Identify which cell holds the provided text, then report its (X, Y) central coordinate. 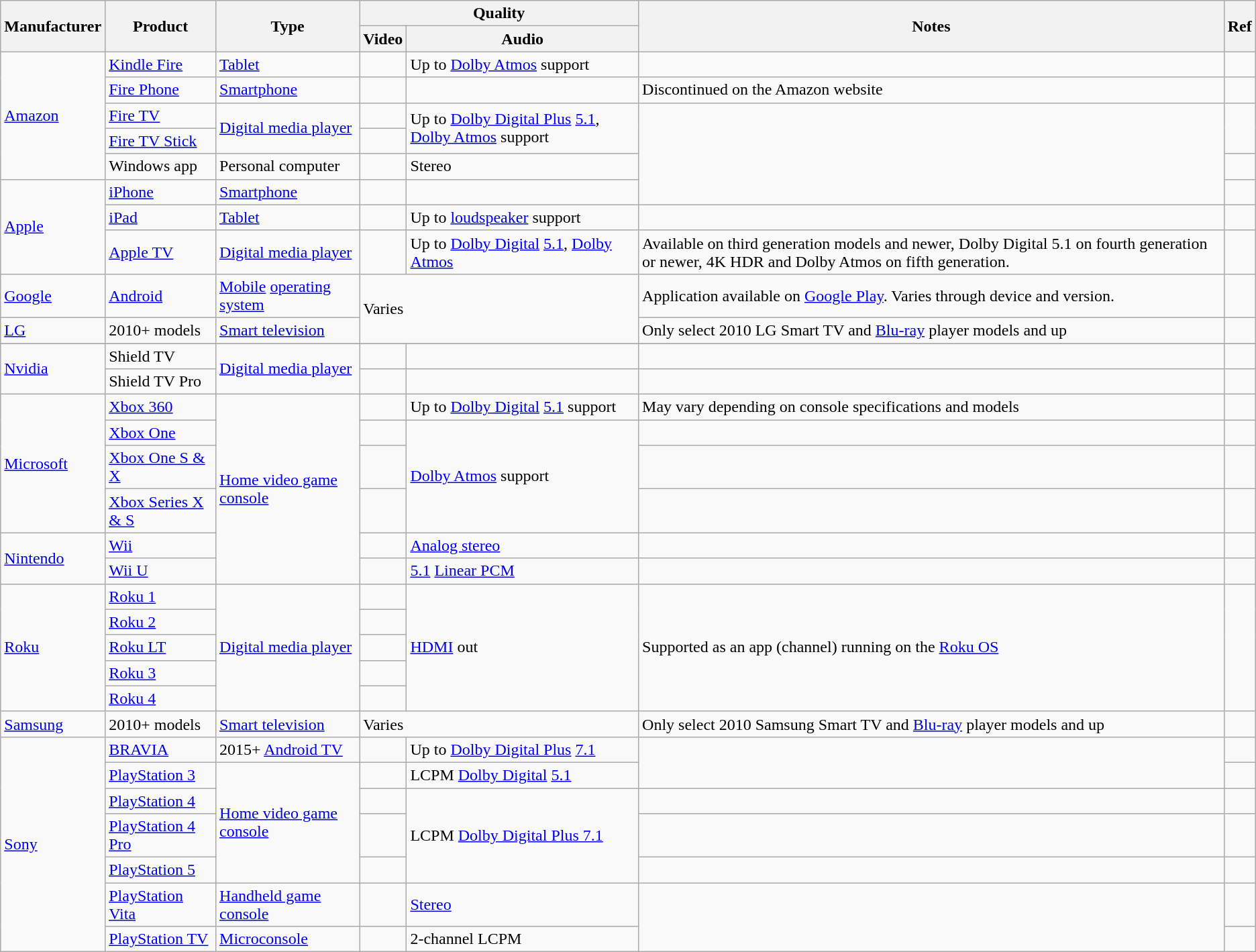
Up to Dolby Digital Plus 5.1, Dolby Atmos support (523, 128)
Roku 2 (161, 622)
Wii U (161, 571)
Video (383, 39)
Roku 4 (161, 698)
Xbox 360 (161, 407)
Nvidia (53, 369)
Quality (499, 13)
iPad (161, 217)
Mobile operating system (288, 295)
Up to loudspeaker support (523, 217)
BRAVIA (161, 749)
Discontinued on the Amazon website (931, 90)
Application available on Google Play. Varies through device and version. (931, 295)
LG (53, 330)
LCPM Dolby Digital 5.1 (523, 775)
Fire Phone (161, 90)
Amazon (53, 115)
May vary depending on console specifications and models (931, 407)
2015+ Android TV (288, 749)
Supported as an app (channel) running on the Roku OS (931, 647)
Shield TV (161, 356)
Wii (161, 545)
iPhone (161, 192)
PlayStation 3 (161, 775)
Up to Dolby Atmos support (523, 64)
Xbox One (161, 433)
Only select 2010 LG Smart TV and Blu-ray player models and up (931, 330)
Up to Dolby Digital 5.1 support (523, 407)
Samsung (53, 724)
Windows app (161, 166)
Dolby Atmos support (523, 476)
HDMI out (523, 647)
Ref (1240, 26)
Fire TV Stick (161, 141)
Apple TV (161, 252)
Roku (53, 647)
Google (53, 295)
Roku 1 (161, 596)
2-channel LCPM (523, 939)
Personal computer (288, 166)
Microconsole (288, 939)
Sony (53, 844)
Up to Dolby Digital Plus 7.1 (523, 749)
PlayStation 4 Pro (161, 836)
Android (161, 295)
Shield TV Pro (161, 382)
PlayStation 4 (161, 800)
Xbox Series X & S (161, 511)
Available on third generation models and newer, Dolby Digital 5.1 on fourth generation or newer, 4K HDR and Dolby Atmos on fifth generation. (931, 252)
Type (288, 26)
Manufacturer (53, 26)
Roku 3 (161, 673)
Fire TV (161, 115)
Apple (53, 227)
Notes (931, 26)
Roku LT (161, 647)
Kindle Fire (161, 64)
Analog stereo (523, 545)
PlayStation 5 (161, 870)
Audio (523, 39)
Microsoft (53, 464)
Only select 2010 Samsung Smart TV and Blu-ray player models and up (931, 724)
Handheld game console (288, 904)
PlayStation Vita (161, 904)
PlayStation TV (161, 939)
LCPM Dolby Digital Plus 7.1 (523, 835)
Nintendo (53, 558)
Product (161, 26)
Up to Dolby Digital 5.1, Dolby Atmos (523, 252)
5.1 Linear PCM (523, 571)
Xbox One S & X (161, 467)
